Scan for the cell matching the given text and deliver its [x, y] coordinate at center. 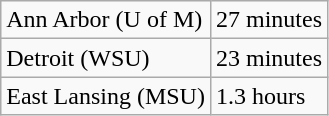
1.3 hours [268, 96]
Detroit (WSU) [106, 58]
23 minutes [268, 58]
Ann Arbor (U of M) [106, 20]
East Lansing (MSU) [106, 96]
27 minutes [268, 20]
